Pinpoint the cell where the given text exists, returning its [X, Y] midpoint coordinate. 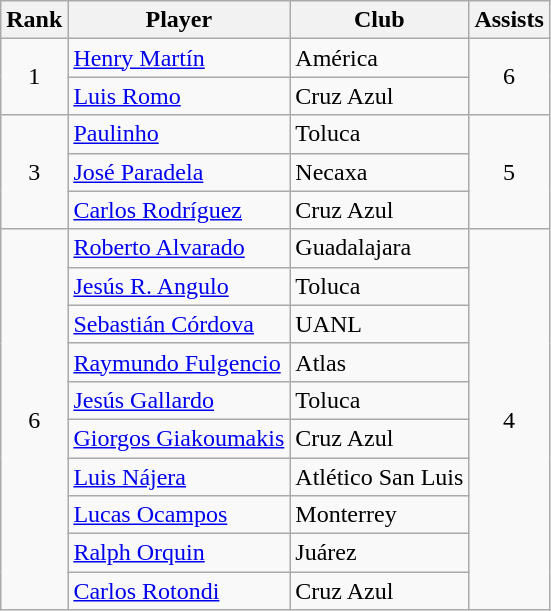
Assists [509, 20]
Paulinho [179, 134]
Carlos Rotondi [179, 591]
UANL [380, 324]
Henry Martín [179, 58]
Sebastián Córdova [179, 324]
Player [179, 20]
Jesús R. Angulo [179, 286]
Atlético San Luis [380, 477]
Atlas [380, 362]
3 [34, 172]
Raymundo Fulgencio [179, 362]
Luis Nájera [179, 477]
Juárez [380, 553]
Guadalajara [380, 248]
José Paradela [179, 172]
Roberto Alvarado [179, 248]
Necaxa [380, 172]
Monterrey [380, 515]
Giorgos Giakoumakis [179, 438]
Club [380, 20]
Jesús Gallardo [179, 400]
Lucas Ocampos [179, 515]
4 [509, 420]
1 [34, 77]
Carlos Rodríguez [179, 210]
5 [509, 172]
Luis Romo [179, 96]
América [380, 58]
Rank [34, 20]
Ralph Orquin [179, 553]
